Capture the cell that displays the provided text and extract its (x, y) central coordinate. 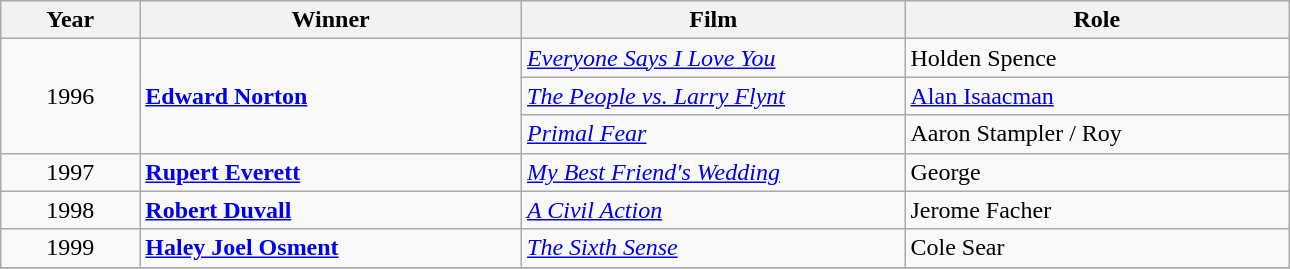
Haley Joel Osment (331, 248)
Primal Fear (714, 134)
A Civil Action (714, 210)
1998 (70, 210)
Role (1097, 20)
George (1097, 172)
Robert Duvall (331, 210)
1997 (70, 172)
Jerome Facher (1097, 210)
The Sixth Sense (714, 248)
Holden Spence (1097, 58)
Edward Norton (331, 96)
The People vs. Larry Flynt (714, 96)
Rupert Everett (331, 172)
1999 (70, 248)
Film (714, 20)
Year (70, 20)
Everyone Says I Love You (714, 58)
Winner (331, 20)
My Best Friend's Wedding (714, 172)
Alan Isaacman (1097, 96)
1996 (70, 96)
Aaron Stampler / Roy (1097, 134)
Cole Sear (1097, 248)
